Capture the cell that displays the provided text and extract its [x, y] central coordinate. 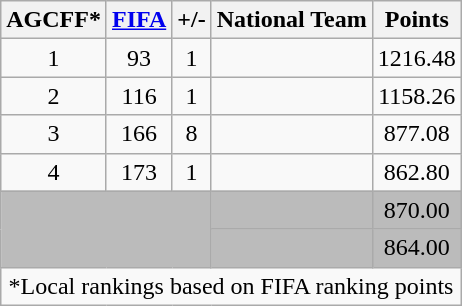
*Local rankings based on FIFA ranking points [232, 286]
AGCFF* [54, 20]
FIFA [138, 20]
+/- [192, 20]
864.00 [416, 248]
1158.26 [416, 96]
Points [416, 20]
870.00 [416, 210]
National Team [292, 20]
166 [138, 134]
877.08 [416, 134]
8 [192, 134]
173 [138, 172]
3 [54, 134]
93 [138, 58]
4 [54, 172]
116 [138, 96]
862.80 [416, 172]
2 [54, 96]
1216.48 [416, 58]
